Determine the [x, y] coordinate at the center of the cell enclosing the given text.  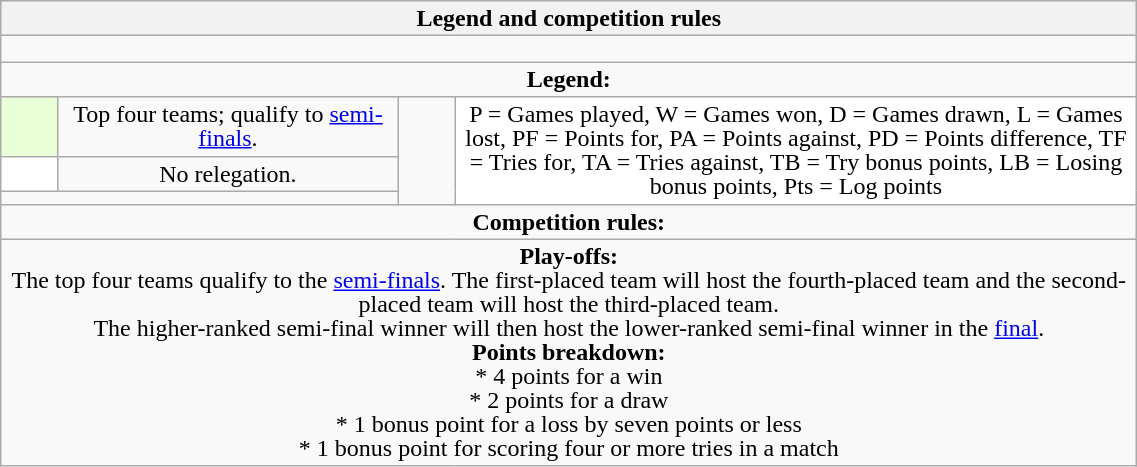
Top four teams; qualify to semi-finals. [228, 126]
Legend: [569, 80]
Competition rules: [569, 222]
Legend and competition rules [569, 18]
No relegation. [228, 174]
